Determine the (X, Y) coordinate at the center of the cell enclosing the given text.  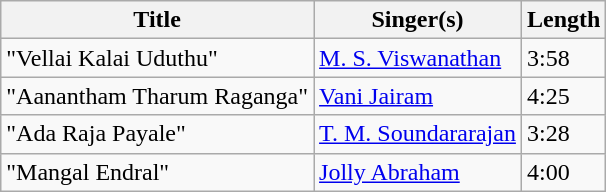
Singer(s) (418, 20)
Length (563, 20)
3:28 (563, 134)
Vani Jairam (418, 96)
Title (158, 20)
"Vellai Kalai Uduthu" (158, 58)
"Ada Raja Payale" (158, 134)
"Mangal Endral" (158, 172)
4:00 (563, 172)
Jolly Abraham (418, 172)
"Aanantham Tharum Raganga" (158, 96)
4:25 (563, 96)
M. S. Viswanathan (418, 58)
T. M. Soundararajan (418, 134)
3:58 (563, 58)
